Scan for the cell matching the given text and deliver its [X, Y] coordinate at center. 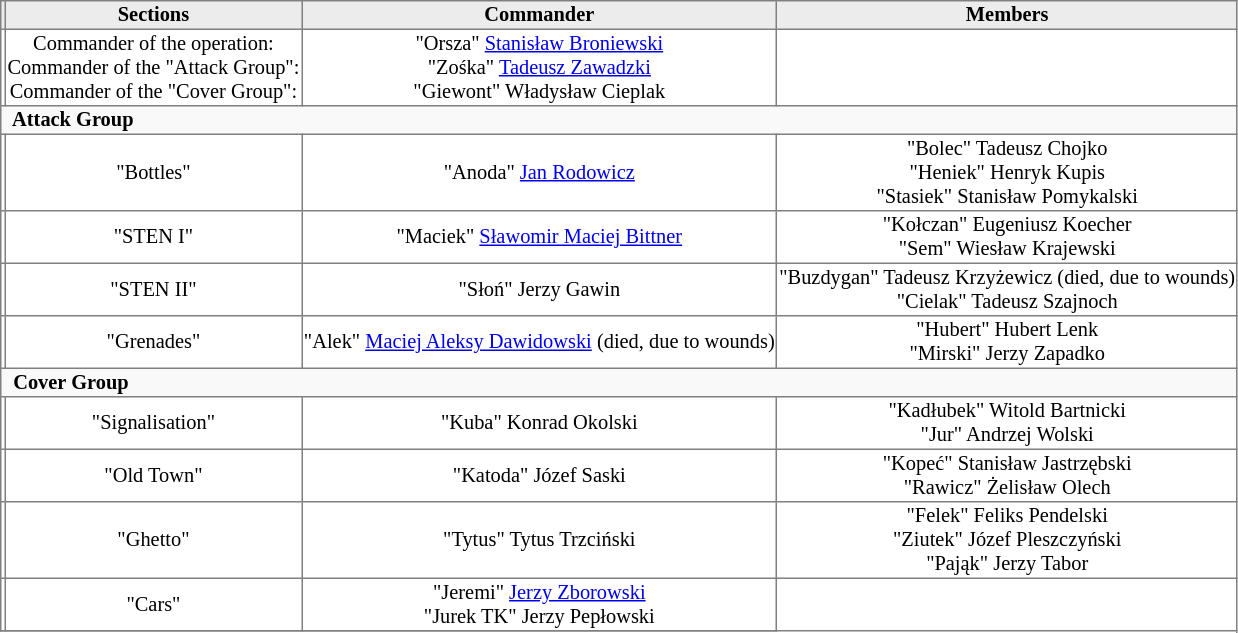
"Bolec" Tadeusz Chojko"Heniek" Henryk Kupis"Stasiek" Stanisław Pomykalski [1007, 172]
"Kuba" Konrad Okolski [540, 423]
"Hubert" Hubert Lenk"Mirski" Jerzy Zapadko [1007, 342]
Commander of the operation:Commander of the "Attack Group":Commander of the "Cover Group": [153, 67]
"Orsza" Stanisław Broniewski"Zośka" Tadeusz Zawadzki"Giewont" Władysław Cieplak [540, 67]
"Cars" [153, 604]
"Słoń" Jerzy Gawin [540, 289]
"Alek" Maciej Aleksy Dawidowski (died, due to wounds) [540, 342]
"Katoda" Józef Saski [540, 475]
Commander [540, 15]
"Ghetto" [153, 540]
Cover Group [620, 382]
Members [1007, 15]
"Kadłubek" Witold Bartnicki"Jur" Andrzej Wolski [1007, 423]
"Tytus" Tytus Trzciński [540, 540]
Sections [153, 15]
"STEN I" [153, 237]
"Kopeć" Stanisław Jastrzębski"Rawicz" Żelisław Olech [1007, 475]
Attack Group [620, 120]
"Maciek" Sławomir Maciej Bittner [540, 237]
"Bottles" [153, 172]
"Anoda" Jan Rodowicz [540, 172]
"Felek" Feliks Pendelski"Ziutek" Józef Pleszczyński"Pająk" Jerzy Tabor [1007, 540]
"Grenades" [153, 342]
"Jeremi" Jerzy Zborowski"Jurek TK" Jerzy Pepłowski [540, 604]
"STEN II" [153, 289]
"Buzdygan" Tadeusz Krzyżewicz (died, due to wounds)"Cielak" Tadeusz Szajnoch [1007, 289]
"Signalisation" [153, 423]
"Kołczan" Eugeniusz Koecher"Sem" Wiesław Krajewski [1007, 237]
"Old Town" [153, 475]
